Find where the given text appears and provide that cell's center as (x, y) coordinate. 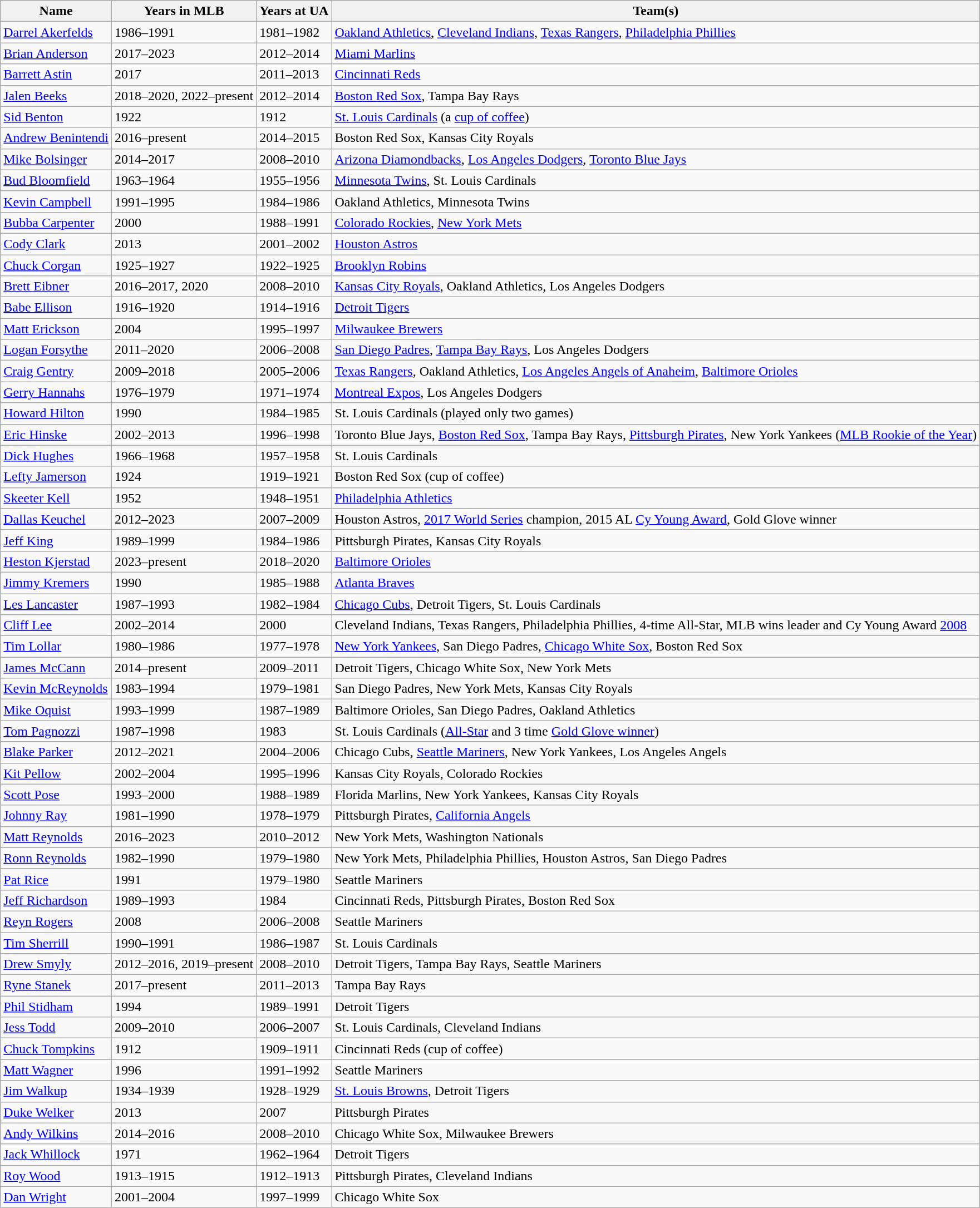
Baltimore Orioles (656, 561)
Ronn Reynolds (56, 858)
2007 (294, 1112)
1982–1990 (184, 858)
1914–1916 (294, 308)
1993–1999 (184, 710)
Chuck Corgan (56, 265)
2009–2010 (184, 1028)
James McCann (56, 668)
Boston Red Sox, Kansas City Royals (656, 138)
Bud Bloomfield (56, 180)
Years in MLB (184, 11)
Chicago White Sox (656, 1197)
2016–2017, 2020 (184, 287)
Cody Clark (56, 244)
2014–2017 (184, 159)
Chicago Cubs, Seattle Mariners, New York Yankees, Los Angeles Angels (656, 752)
2005–2006 (294, 371)
2018–2020 (294, 561)
Roy Wood (56, 1176)
Toronto Blue Jays, Boston Red Sox, Tampa Bay Rays, Pittsburgh Pirates, New York Yankees (MLB Rookie of the Year) (656, 435)
2012–2023 (184, 519)
1981–1982 (294, 32)
1993–2000 (184, 795)
Cliff Lee (56, 625)
Cleveland Indians, Texas Rangers, Philadelphia Phillies, 4-time All-Star, MLB wins leader and Cy Young Award 2008 (656, 625)
1934–1939 (184, 1091)
2004 (184, 329)
Chicago Cubs, Detroit Tigers, St. Louis Cardinals (656, 604)
Tim Lollar (56, 647)
Phil Stidham (56, 1007)
Philadelphia Athletics (656, 498)
1981–1990 (184, 816)
Brian Anderson (56, 53)
2017–2023 (184, 53)
Atlanta Braves (656, 583)
1916–1920 (184, 308)
Name (56, 11)
1994 (184, 1007)
1988–1989 (294, 795)
Tampa Bay Rays (656, 985)
2016–2023 (184, 837)
2017 (184, 75)
1955–1956 (294, 180)
1957–1958 (294, 456)
Cincinnati Reds (656, 75)
Bubba Carpenter (56, 223)
Jimmy Kremers (56, 583)
Kansas City Royals, Oakland Athletics, Los Angeles Dodgers (656, 287)
Team(s) (656, 11)
Pittsburgh Pirates, Kansas City Royals (656, 540)
1978–1979 (294, 816)
Montreal Expos, Los Angeles Dodgers (656, 392)
Baltimore Orioles, San Diego Padres, Oakland Athletics (656, 710)
Reyn Rogers (56, 921)
Years at UA (294, 11)
1977–1978 (294, 647)
Cincinnati Reds (cup of coffee) (656, 1049)
Colorado Rockies, New York Mets (656, 223)
St. Louis Cardinals (a cup of coffee) (656, 117)
Les Lancaster (56, 604)
Chuck Tompkins (56, 1049)
1913–1915 (184, 1176)
Logan Forsythe (56, 350)
Jim Walkup (56, 1091)
Pittsburgh Pirates, Cleveland Indians (656, 1176)
2006–2007 (294, 1028)
1952 (184, 498)
1987–1998 (184, 731)
Mike Oquist (56, 710)
Andrew Benintendi (56, 138)
Pittsburgh Pirates (656, 1112)
Gerry Hannahs (56, 392)
Oakland Athletics, Minnesota Twins (656, 201)
St. Louis Cardinals, Cleveland Indians (656, 1028)
Milwaukee Brewers (656, 329)
Ryne Stanek (56, 985)
1912–1913 (294, 1176)
2002–2014 (184, 625)
1966–1968 (184, 456)
Jeff Richardson (56, 900)
2009–2011 (294, 668)
Dan Wright (56, 1197)
2007–2009 (294, 519)
1962–1964 (294, 1155)
Drew Smyly (56, 964)
Andy Wilkins (56, 1133)
2001–2002 (294, 244)
1925–1927 (184, 265)
1980–1986 (184, 647)
1988–1991 (294, 223)
2012–2016, 2019–present (184, 964)
Skeeter Kell (56, 498)
Houston Astros, 2017 World Series champion, 2015 AL Cy Young Award, Gold Glove winner (656, 519)
1989–1993 (184, 900)
2010–2012 (294, 837)
Babe Ellison (56, 308)
Darrel Akerfelds (56, 32)
Detroit Tigers, Tampa Bay Rays, Seattle Mariners (656, 964)
1909–1911 (294, 1049)
1983 (294, 731)
1991–1995 (184, 201)
Texas Rangers, Oakland Athletics, Los Angeles Angels of Anaheim, Baltimore Orioles (656, 371)
1985–1988 (294, 583)
2014–2016 (184, 1133)
1928–1929 (294, 1091)
Arizona Diamondbacks, Los Angeles Dodgers, Toronto Blue Jays (656, 159)
2014–2015 (294, 138)
Kansas City Royals, Colorado Rockies (656, 773)
Barrett Astin (56, 75)
Minnesota Twins, St. Louis Cardinals (656, 180)
1991–1992 (294, 1070)
Boston Red Sox (cup of coffee) (656, 477)
Howard Hilton (56, 413)
Heston Kjerstad (56, 561)
2011–2020 (184, 350)
2014–present (184, 668)
2008 (184, 921)
1948–1951 (294, 498)
New York Mets, Philadelphia Phillies, Houston Astros, San Diego Padres (656, 858)
1979–1981 (294, 689)
1982–1984 (294, 604)
Matt Reynolds (56, 837)
Tom Pagnozzi (56, 731)
2009–2018 (184, 371)
2023–present (184, 561)
Jess Todd (56, 1028)
1986–1987 (294, 943)
2002–2013 (184, 435)
Matt Wagner (56, 1070)
Pittsburgh Pirates, California Angels (656, 816)
Boston Red Sox, Tampa Bay Rays (656, 96)
1924 (184, 477)
1971–1974 (294, 392)
St. Louis Cardinals (All-Star and 3 time Gold Glove winner) (656, 731)
Sid Benton (56, 117)
Tim Sherrill (56, 943)
1986–1991 (184, 32)
Miami Marlins (656, 53)
San Diego Padres, New York Mets, Kansas City Royals (656, 689)
2004–2006 (294, 752)
Blake Parker (56, 752)
1971 (184, 1155)
1919–1921 (294, 477)
1996–1998 (294, 435)
1995–1997 (294, 329)
Jeff King (56, 540)
1976–1979 (184, 392)
1996 (184, 1070)
St. Louis Cardinals (played only two games) (656, 413)
Pat Rice (56, 879)
1922 (184, 117)
St. Louis Browns, Detroit Tigers (656, 1091)
Mike Bolsinger (56, 159)
1989–1991 (294, 1007)
Kit Pellow (56, 773)
Brooklyn Robins (656, 265)
2017–present (184, 985)
2001–2004 (184, 1197)
Jack Whillock (56, 1155)
Chicago White Sox, Milwaukee Brewers (656, 1133)
Brett Eibner (56, 287)
New York Mets, Washington Nationals (656, 837)
1987–1989 (294, 710)
Matt Erickson (56, 329)
Duke Welker (56, 1112)
1983–1994 (184, 689)
New York Yankees, San Diego Padres, Chicago White Sox, Boston Red Sox (656, 647)
Florida Marlins, New York Yankees, Kansas City Royals (656, 795)
1989–1999 (184, 540)
San Diego Padres, Tampa Bay Rays, Los Angeles Dodgers (656, 350)
Detroit Tigers, Chicago White Sox, New York Mets (656, 668)
1987–1993 (184, 604)
Dick Hughes (56, 456)
1995–1996 (294, 773)
2012–2021 (184, 752)
1922–1925 (294, 265)
Eric Hinske (56, 435)
Johnny Ray (56, 816)
1991 (184, 879)
Houston Astros (656, 244)
2016–present (184, 138)
2018–2020, 2022–present (184, 96)
1984 (294, 900)
Lefty Jamerson (56, 477)
Jalen Beeks (56, 96)
1997–1999 (294, 1197)
1963–1964 (184, 180)
Oakland Athletics, Cleveland Indians, Texas Rangers, Philadelphia Phillies (656, 32)
2002–2004 (184, 773)
1984–1985 (294, 413)
Kevin Campbell (56, 201)
1990–1991 (184, 943)
Cincinnati Reds, Pittsburgh Pirates, Boston Red Sox (656, 900)
Craig Gentry (56, 371)
Kevin McReynolds (56, 689)
Scott Pose (56, 795)
Dallas Keuchel (56, 519)
